Detect which cell encompasses the target text, then output its [x, y] center coordinate. 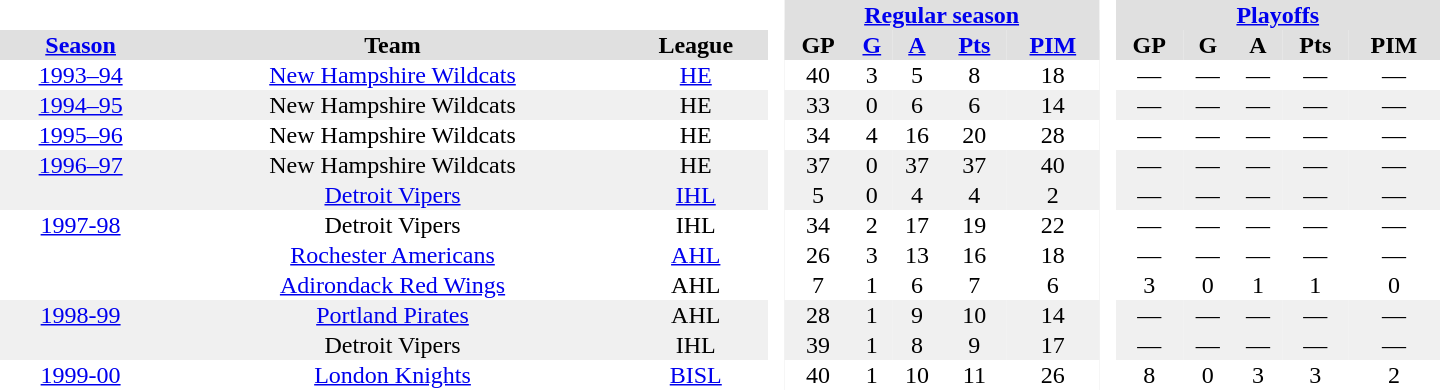
League [696, 45]
Adirondack Red Wings [392, 285]
20 [974, 135]
1994–95 [80, 105]
Regular season [941, 15]
1999-00 [80, 375]
19 [974, 225]
Team [392, 45]
1993–94 [80, 75]
11 [974, 375]
Playoffs [1278, 15]
London Knights [392, 375]
1996–97 [80, 165]
BISL [696, 375]
33 [818, 105]
13 [917, 255]
Season [80, 45]
39 [818, 345]
22 [1053, 225]
1995–96 [80, 135]
Portland Pirates [392, 315]
1997-98 [80, 225]
Rochester Americans [392, 255]
1998-99 [80, 315]
